Detect which cell encompasses the target text, then output its (x, y) center coordinate. 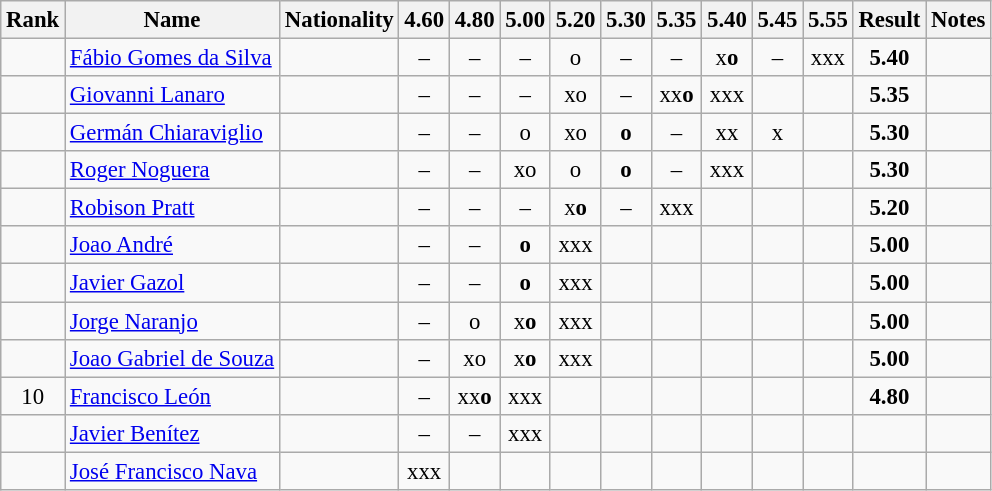
Robison Pratt (172, 208)
5.55 (828, 20)
Francisco León (172, 396)
Javier Benítez (172, 433)
Notes (958, 20)
Rank (33, 20)
Fábio Gomes da Silva (172, 58)
Javier Gazol (172, 283)
Giovanni Lanaro (172, 95)
Jorge Naranjo (172, 321)
Nationality (338, 20)
Result (890, 20)
Name (172, 20)
José Francisco Nava (172, 471)
5.45 (777, 20)
xx (727, 133)
Roger Noguera (172, 170)
Joao André (172, 245)
x (777, 133)
Joao Gabriel de Souza (172, 358)
4.60 (424, 20)
Germán Chiaraviglio (172, 133)
10 (33, 396)
